Pinpoint the cell where the given text exists, returning its [X, Y] midpoint coordinate. 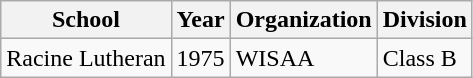
Class B [424, 58]
Year [200, 20]
WISAA [304, 58]
Racine Lutheran [86, 58]
Organization [304, 20]
School [86, 20]
Division [424, 20]
1975 [200, 58]
